Scan for the cell matching the given text and deliver its (X, Y) coordinate at center. 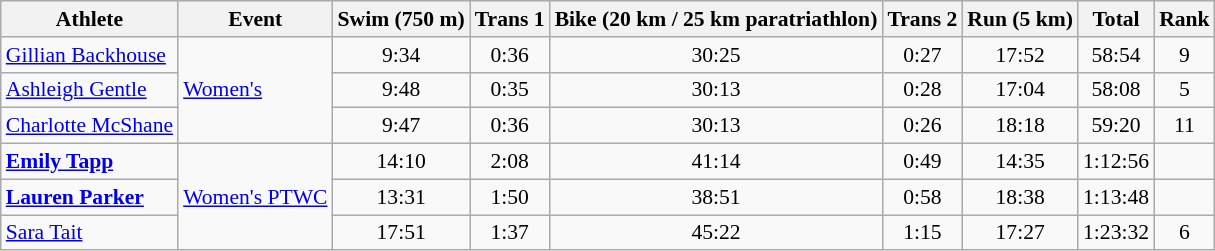
41:14 (716, 162)
Run (5 km) (1020, 19)
6 (1184, 233)
Women's (255, 90)
5 (1184, 90)
9:48 (402, 90)
11 (1184, 126)
18:18 (1020, 126)
1:50 (510, 197)
Rank (1184, 19)
9:34 (402, 55)
1:37 (510, 233)
14:35 (1020, 162)
13:31 (402, 197)
0:28 (922, 90)
0:27 (922, 55)
30:25 (716, 55)
2:08 (510, 162)
17:51 (402, 233)
17:52 (1020, 55)
Athlete (90, 19)
Emily Tapp (90, 162)
Event (255, 19)
59:20 (1116, 126)
58:08 (1116, 90)
Bike (20 km / 25 km paratriathlon) (716, 19)
38:51 (716, 197)
0:58 (922, 197)
17:04 (1020, 90)
18:38 (1020, 197)
Sara Tait (90, 233)
9 (1184, 55)
Swim (750 m) (402, 19)
0:26 (922, 126)
Charlotte McShane (90, 126)
17:27 (1020, 233)
14:10 (402, 162)
1:13:48 (1116, 197)
Total (1116, 19)
0:35 (510, 90)
58:54 (1116, 55)
Gillian Backhouse (90, 55)
1:15 (922, 233)
Ashleigh Gentle (90, 90)
Women's PTWC (255, 198)
Trans 1 (510, 19)
0:49 (922, 162)
1:12:56 (1116, 162)
Trans 2 (922, 19)
Lauren Parker (90, 197)
1:23:32 (1116, 233)
9:47 (402, 126)
45:22 (716, 233)
